Return [X, Y] of the center of cell containing provided text 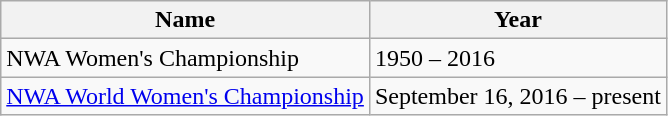
1950 – 2016 [518, 58]
NWA World Women's Championship [186, 96]
Year [518, 20]
September 16, 2016 – present [518, 96]
Name [186, 20]
NWA Women's Championship [186, 58]
